Output the (X, Y) coordinate of the center of the cell containing the given text.  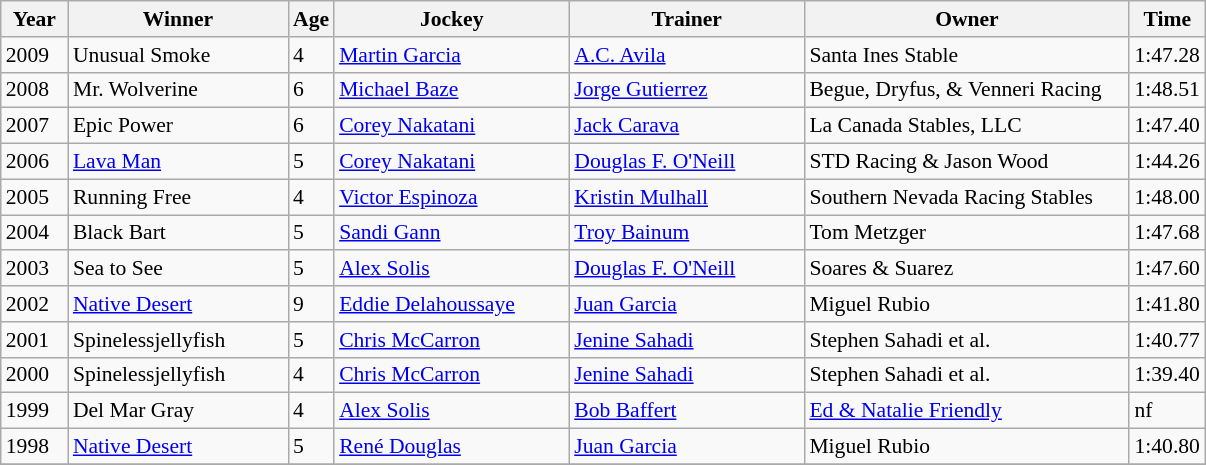
1:47.40 (1166, 126)
Jack Carava (686, 126)
2004 (34, 233)
Southern Nevada Racing Stables (966, 197)
Running Free (178, 197)
Tom Metzger (966, 233)
2007 (34, 126)
Sea to See (178, 269)
Martin Garcia (452, 55)
STD Racing & Jason Wood (966, 162)
Eddie Delahoussaye (452, 304)
9 (311, 304)
1:40.77 (1166, 340)
Lava Man (178, 162)
Michael Baze (452, 90)
Sandi Gann (452, 233)
Jockey (452, 19)
Bob Baffert (686, 411)
A.C. Avila (686, 55)
Kristin Mulhall (686, 197)
2009 (34, 55)
Owner (966, 19)
1:47.28 (1166, 55)
Del Mar Gray (178, 411)
2000 (34, 375)
2001 (34, 340)
1:47.60 (1166, 269)
2002 (34, 304)
Soares & Suarez (966, 269)
1:47.68 (1166, 233)
Winner (178, 19)
2005 (34, 197)
Trainer (686, 19)
1:48.51 (1166, 90)
Begue, Dryfus, & Venneri Racing (966, 90)
René Douglas (452, 447)
Unusual Smoke (178, 55)
1998 (34, 447)
Jorge Gutierrez (686, 90)
La Canada Stables, LLC (966, 126)
Victor Espinoza (452, 197)
2008 (34, 90)
1:40.80 (1166, 447)
1:44.26 (1166, 162)
1:48.00 (1166, 197)
2003 (34, 269)
Black Bart (178, 233)
Santa Ines Stable (966, 55)
Ed & Natalie Friendly (966, 411)
Year (34, 19)
Troy Bainum (686, 233)
Age (311, 19)
1999 (34, 411)
Epic Power (178, 126)
Mr. Wolverine (178, 90)
1:41.80 (1166, 304)
2006 (34, 162)
nf (1166, 411)
1:39.40 (1166, 375)
Time (1166, 19)
